Locate the cell with the specified text and output its (x, y) center coordinate. 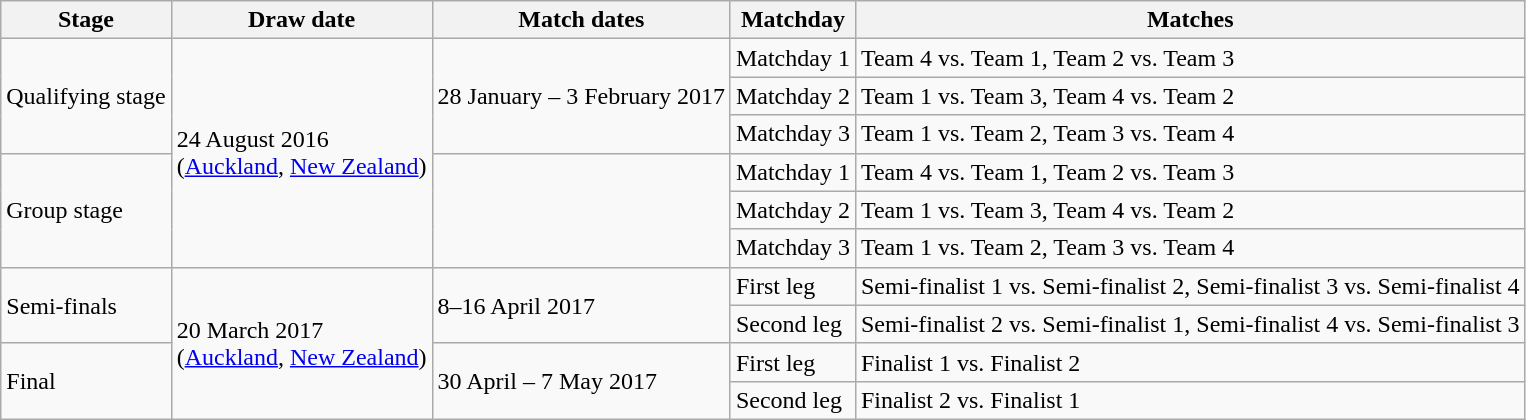
Final (86, 381)
Stage (86, 20)
Group stage (86, 210)
8–16 April 2017 (581, 305)
Semi-finals (86, 305)
Semi-finalist 1 vs. Semi-finalist 2, Semi-finalist 3 vs. Semi-finalist 4 (1190, 286)
20 March 2017(Auckland, New Zealand) (302, 343)
Match dates (581, 20)
Qualifying stage (86, 96)
30 April – 7 May 2017 (581, 381)
Finalist 1 vs. Finalist 2 (1190, 362)
Semi-finalist 2 vs. Semi-finalist 1, Semi-finalist 4 vs. Semi-finalist 3 (1190, 324)
28 January – 3 February 2017 (581, 96)
Matches (1190, 20)
Draw date (302, 20)
24 August 2016(Auckland, New Zealand) (302, 153)
Matchday (792, 20)
Finalist 2 vs. Finalist 1 (1190, 400)
